Identify which cell holds the provided text, then report its [X, Y] central coordinate. 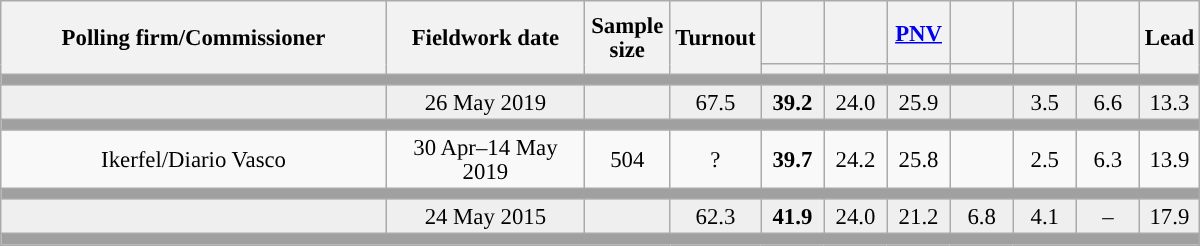
Polling firm/Commissioner [194, 38]
13.9 [1169, 160]
67.5 [716, 102]
41.9 [792, 218]
– [1108, 218]
26 May 2019 [485, 102]
24 May 2015 [485, 218]
Fieldwork date [485, 38]
62.3 [716, 218]
2.5 [1044, 160]
3.5 [1044, 102]
PNV [918, 32]
? [716, 160]
13.3 [1169, 102]
25.8 [918, 160]
24.2 [856, 160]
Lead [1169, 38]
Sample size [627, 38]
6.6 [1108, 102]
39.2 [792, 102]
21.2 [918, 218]
39.7 [792, 160]
6.8 [982, 218]
Ikerfel/Diario Vasco [194, 160]
Turnout [716, 38]
25.9 [918, 102]
504 [627, 160]
4.1 [1044, 218]
6.3 [1108, 160]
17.9 [1169, 218]
30 Apr–14 May 2019 [485, 160]
